Extract the (x, y) coordinate from the center of the cell holding the provided text.  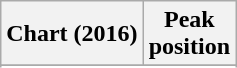
Chart (2016) (72, 34)
Peak position (189, 34)
